Find where the given text appears and provide that cell's center as [X, Y] coordinate. 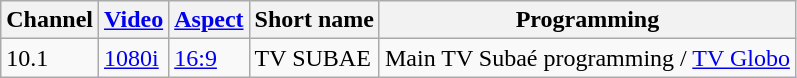
Channel [50, 20]
10.1 [50, 58]
Short name [314, 20]
Main TV Subaé programming / TV Globo [587, 58]
TV SUBAE [314, 58]
Video [134, 20]
Programming [587, 20]
Aspect [209, 20]
1080i [134, 58]
16:9 [209, 58]
